Capture the cell that displays the provided text and extract its [x, y] central coordinate. 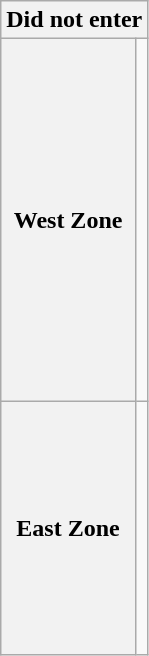
Did not enter [74, 20]
West Zone [68, 220]
East Zone [68, 528]
